Provide the [X, Y] coordinate of the cell's center where the given text is located.  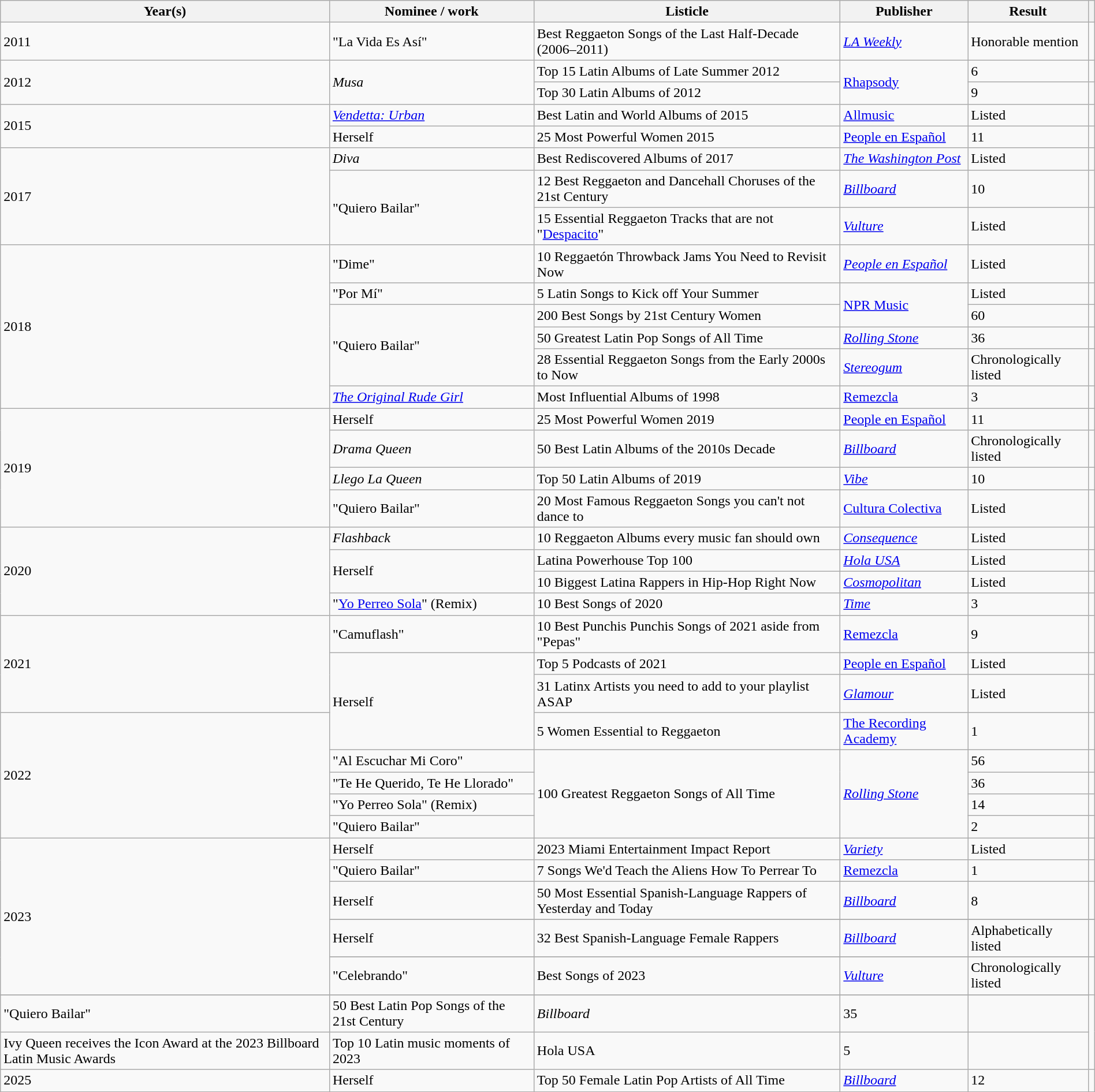
2020 [165, 571]
Publisher [904, 12]
Best Rediscovered Albums of 2017 [687, 159]
5 Latin Songs to Kick off Your Summer [687, 293]
Stereogum [904, 367]
50 Greatest Latin Pop Songs of All Time [687, 338]
The Original Rude Girl [431, 397]
Best Reggaeton Songs of the Last Half-Decade (2006–2011) [687, 42]
35 [904, 1013]
Nominee / work [431, 12]
2 [1028, 827]
7 Songs We'd Teach the Aliens How To Perrear To [687, 871]
Flashback [431, 538]
31 Latinx Artists you need to add to your playlist ASAP [687, 693]
8 [1028, 901]
The Recording Academy [904, 731]
60 [1028, 315]
Best Latin and World Albums of 2015 [687, 115]
2022 [165, 775]
Allmusic [904, 115]
6 [1028, 71]
2012 [165, 82]
32 Best Spanish-Language Female Rappers [687, 938]
Cultura Colectiva [904, 508]
Consequence [904, 538]
2023 [165, 916]
Glamour [904, 693]
LA Weekly [904, 42]
Result [1028, 12]
Ivy Queen receives the Icon Award at the 2023 Billboard Latin Music Awards [165, 1051]
Vibe [904, 479]
Top 30 Latin Albums of 2012 [687, 93]
2017 [165, 196]
Top 50 Female Latin Pop Artists of All Time [687, 1080]
14 [1028, 805]
Time [904, 604]
2025 [165, 1080]
"Camuflash" [431, 634]
50 Best Latin Pop Songs of the 21st Century [431, 1013]
Top 10 Latin music moments of 2023 [431, 1051]
Most Influential Albums of 1998 [687, 397]
200 Best Songs by 21st Century Women [687, 315]
Latina Powerhouse Top 100 [687, 560]
Listicle [687, 12]
2023 Miami Entertainment Impact Report [687, 849]
"Por Mí" [431, 293]
Cosmopolitan [904, 582]
100 Greatest Reggaeton Songs of All Time [687, 793]
Rhapsody [904, 82]
"Celebrando" [431, 976]
"Al Escuchar Mi Coro" [431, 761]
10 Biggest Latina Rappers in Hip-Hop Right Now [687, 582]
2019 [165, 468]
25 Most Powerful Women 2015 [687, 137]
50 Most Essential Spanish-Language Rappers of Yesterday and Today [687, 901]
10 Best Punchis Punchis Songs of 2021 aside from "Pepas" [687, 634]
"Te He Querido, Te He Llorado" [431, 782]
Top 50 Latin Albums of 2019 [687, 479]
28 Essential Reggaeton Songs from the Early 2000s to Now [687, 367]
Top 15 Latin Albums of Late Summer 2012 [687, 71]
Best Songs of 2023 [687, 976]
20 Most Famous Reggaeton Songs you can't not dance to [687, 508]
Musa [431, 82]
2011 [165, 42]
Variety [904, 849]
Alphabetically listed [1028, 938]
"La Vida Es Así" [431, 42]
NPR Music [904, 304]
Top 5 Podcasts of 2021 [687, 664]
12 [1028, 1080]
Drama Queen [431, 449]
5 Women Essential to Reggaeton [687, 731]
10 Reggaeton Albums every music fan should own [687, 538]
Llego La Queen [431, 479]
10 Reggaetón Throwback Jams You Need to Revisit Now [687, 263]
Diva [431, 159]
25 Most Powerful Women 2019 [687, 419]
5 [904, 1051]
10 Best Songs of 2020 [687, 604]
"Dime" [431, 263]
Year(s) [165, 12]
Vendetta: Urban [431, 115]
15 Essential Reggaeton Tracks that are not "Despacito" [687, 226]
The Washington Post [904, 159]
2018 [165, 326]
Honorable mention [1028, 42]
2021 [165, 664]
50 Best Latin Albums of the 2010s Decade [687, 449]
12 Best Reggaeton and Dancehall Choruses of the 21st Century [687, 188]
56 [1028, 761]
2015 [165, 126]
